Extract the (X, Y) coordinate from the center of the cell holding the provided text.  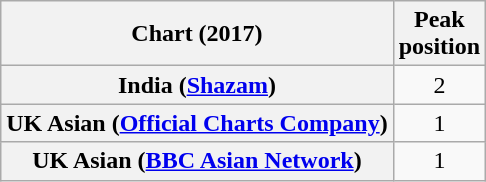
Chart (2017) (197, 34)
UK Asian (Official Charts Company) (197, 123)
2 (439, 85)
India (Shazam) (197, 85)
Peakposition (439, 34)
UK Asian (BBC Asian Network) (197, 161)
